Return [X, Y] of the center of cell containing provided text 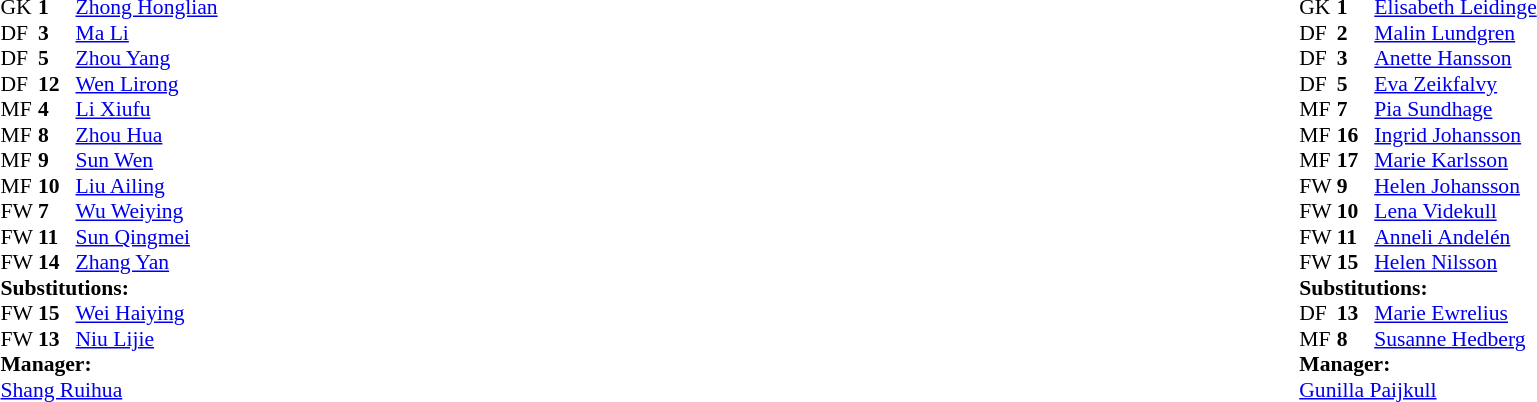
Niu Lijie [147, 339]
Helen Johansson [1455, 186]
Susanne Hedberg [1455, 339]
17 [1356, 161]
Lena Videkull [1455, 211]
Marie Karlsson [1455, 161]
Malin Lundgren [1455, 33]
Zhang Yan [147, 263]
2 [1356, 33]
Li Xiufu [147, 109]
Liu Ailing [147, 186]
Marie Ewrelius [1455, 313]
Ma Li [147, 33]
Sun Qingmei [147, 237]
16 [1356, 135]
Zhou Yang [147, 59]
Zhou Hua [147, 135]
Wei Haiying [147, 313]
Pia Sundhage [1455, 109]
Anette Hansson [1455, 59]
Ingrid Johansson [1455, 135]
Wen Lirong [147, 84]
Wu Weiying [147, 211]
4 [57, 109]
Anneli Andelén [1455, 237]
Helen Nilsson [1455, 263]
Eva Zeikfalvy [1455, 84]
14 [57, 263]
Sun Wen [147, 161]
12 [57, 84]
